Output the (x, y) coordinate of the center of the cell containing the given text.  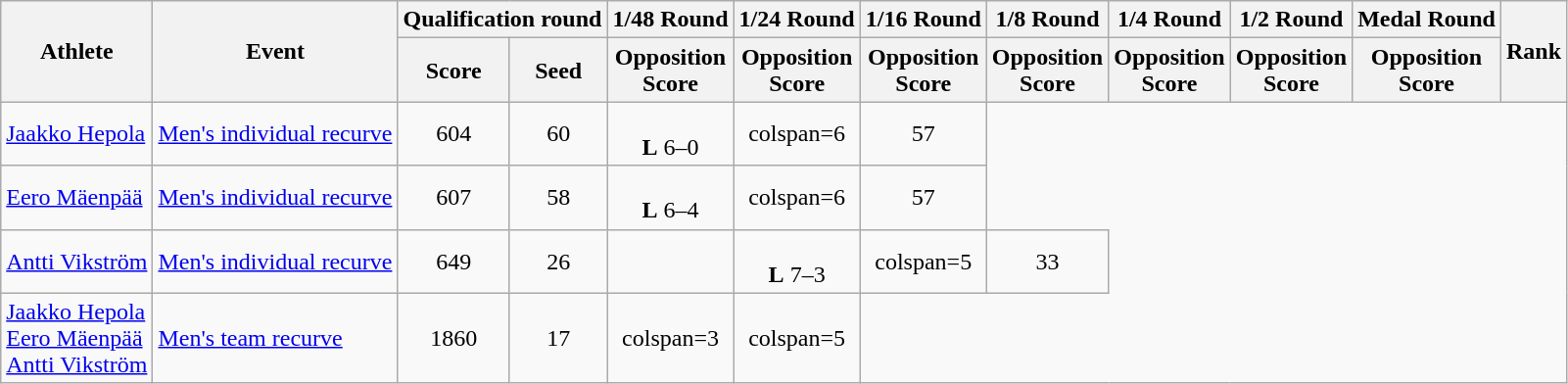
607 (453, 198)
Eero Mäenpää (76, 198)
Athlete (76, 51)
1860 (453, 338)
Event (275, 51)
colspan=3 (670, 338)
Score (453, 71)
1/8 Round (1047, 20)
Qualification round (502, 20)
Rank (1534, 51)
Seed (558, 71)
1/2 Round (1291, 20)
58 (558, 198)
60 (558, 133)
L 6–4 (670, 198)
26 (558, 261)
Medal Round (1427, 20)
1/4 Round (1169, 20)
17 (558, 338)
Antti Vikström (76, 261)
Men's team recurve (275, 338)
L 7–3 (797, 261)
33 (1047, 261)
Jaakko Hepola (76, 133)
1/16 Round (923, 20)
L 6–0 (670, 133)
604 (453, 133)
1/24 Round (797, 20)
649 (453, 261)
Jaakko HepolaEero MäenpääAntti Vikström (76, 338)
1/48 Round (670, 20)
